Provide the (X, Y) coordinate of the cell's center where the given text is located.  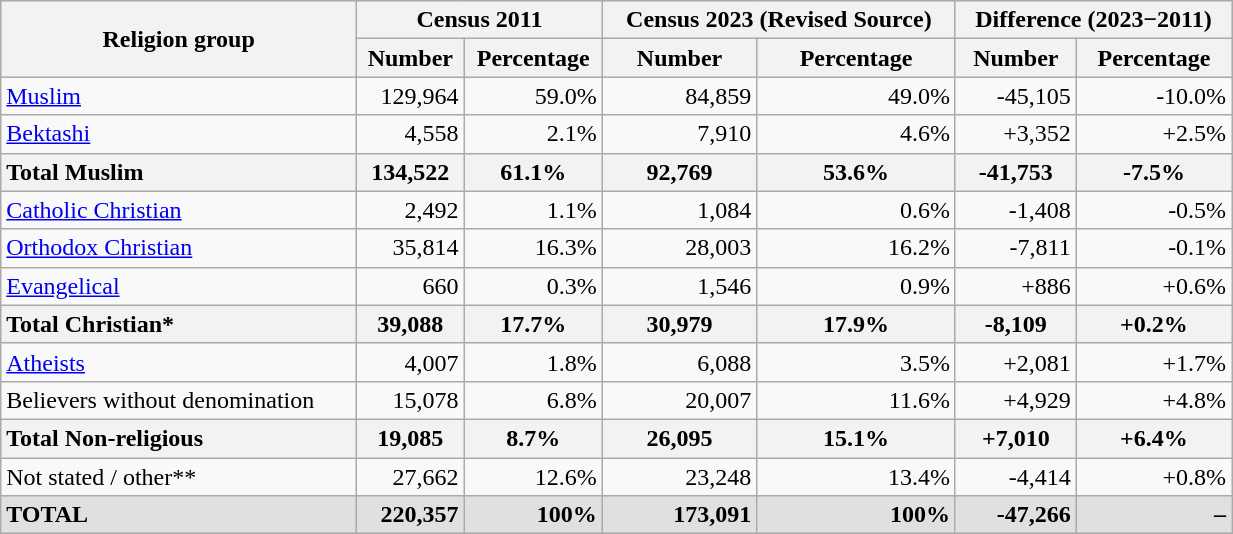
Census 2023 (Revised Source) (778, 20)
61.1% (533, 172)
Atheists (179, 362)
-47,266 (1016, 515)
660 (411, 286)
134,522 (411, 172)
16.2% (856, 248)
Total Christian* (179, 324)
4,558 (411, 134)
Census 2011 (480, 20)
8.7% (533, 438)
+1.7% (1154, 362)
Bektashi (179, 134)
-41,753 (1016, 172)
-0.1% (1154, 248)
30,979 (680, 324)
20,007 (680, 400)
92,769 (680, 172)
173,091 (680, 515)
-4,414 (1016, 477)
17.9% (856, 324)
0.3% (533, 286)
16.3% (533, 248)
Catholic Christian (179, 210)
-45,105 (1016, 96)
Difference (2023−2011) (1093, 20)
0.6% (856, 210)
Evangelical (179, 286)
28,003 (680, 248)
Not stated / other** (179, 477)
13.4% (856, 477)
39,088 (411, 324)
Believers without denomination (179, 400)
6.8% (533, 400)
Total Non-religious (179, 438)
19,085 (411, 438)
Muslim (179, 96)
+2,081 (1016, 362)
+4,929 (1016, 400)
23,248 (680, 477)
1,084 (680, 210)
129,964 (411, 96)
0.9% (856, 286)
4.6% (856, 134)
26,095 (680, 438)
220,357 (411, 515)
+7,010 (1016, 438)
17.7% (533, 324)
59.0% (533, 96)
-8,109 (1016, 324)
4,007 (411, 362)
-10.0% (1154, 96)
+4.8% (1154, 400)
1.8% (533, 362)
27,662 (411, 477)
15,078 (411, 400)
-7,811 (1016, 248)
15.1% (856, 438)
3.5% (856, 362)
2,492 (411, 210)
+2.5% (1154, 134)
Religion group (179, 39)
Total Muslim (179, 172)
6,088 (680, 362)
+886 (1016, 286)
-1,408 (1016, 210)
2.1% (533, 134)
12.6% (533, 477)
TOTAL (179, 515)
49.0% (856, 96)
+6.4% (1154, 438)
11.6% (856, 400)
-7.5% (1154, 172)
84,859 (680, 96)
7,910 (680, 134)
1.1% (533, 210)
-0.5% (1154, 210)
+0.8% (1154, 477)
– (1154, 515)
+0.6% (1154, 286)
53.6% (856, 172)
35,814 (411, 248)
1,546 (680, 286)
+3,352 (1016, 134)
Orthodox Christian (179, 248)
+0.2% (1154, 324)
